Extract the (X, Y) coordinate from the center of the cell holding the provided text.  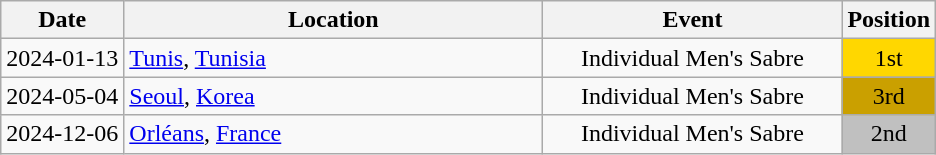
1st (889, 58)
2024-05-04 (62, 96)
2nd (889, 134)
Orléans, France (334, 134)
2024-12-06 (62, 134)
Position (889, 20)
Location (334, 20)
Event (692, 20)
2024-01-13 (62, 58)
Tunis, Tunisia (334, 58)
Seoul, Korea (334, 96)
3rd (889, 96)
Date (62, 20)
